Return the [X, Y] coordinate for the center point of the cell that contains the specified text.  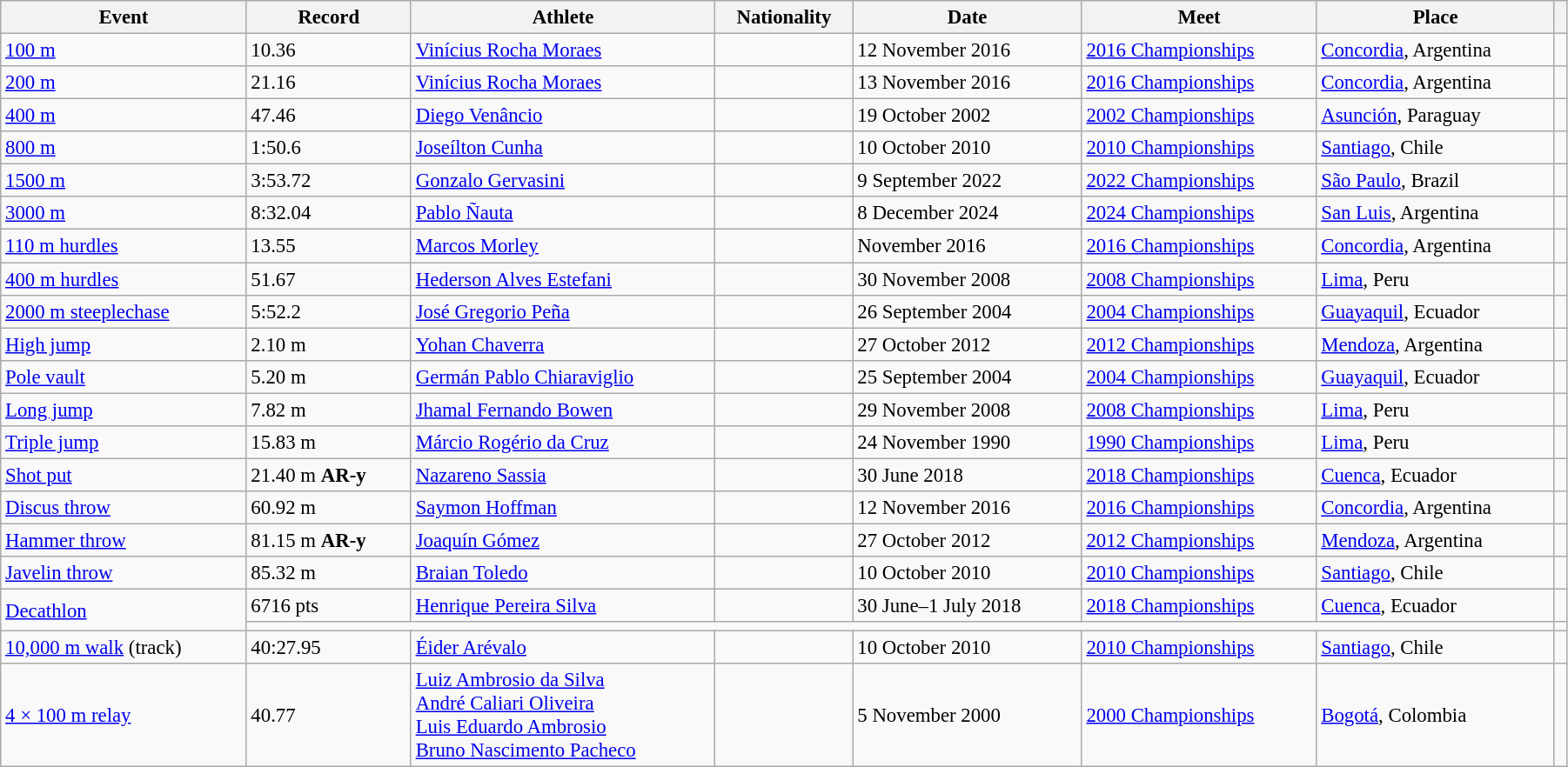
2000 Championships [1199, 715]
Javelin throw [124, 573]
2024 Championships [1199, 213]
Pablo Ñauta [562, 213]
13 November 2016 [968, 83]
6716 pts [329, 606]
8 December 2024 [968, 213]
26 September 2004 [968, 311]
Athlete [562, 17]
7.82 m [329, 410]
2.10 m [329, 344]
51.67 [329, 279]
Joseílton Cunha [562, 148]
800 m [124, 148]
60.92 m [329, 508]
4 × 100 m relay [124, 715]
3:53.72 [329, 181]
Record [329, 17]
Marcos Morley [562, 246]
High jump [124, 344]
30 June–1 July 2018 [968, 606]
81.15 m AR-y [329, 540]
85.32 m [329, 573]
30 June 2018 [968, 475]
São Paulo, Brazil [1436, 181]
November 2016 [968, 246]
24 November 1990 [968, 443]
40:27.95 [329, 648]
Diego Venâncio [562, 116]
1990 Championships [1199, 443]
Márcio Rogério da Cruz [562, 443]
Joaquín Gómez [562, 540]
110 m hurdles [124, 246]
40.77 [329, 715]
5:52.2 [329, 311]
2002 Championships [1199, 116]
47.46 [329, 116]
Decathlon [124, 610]
Hederson Alves Estefani [562, 279]
13.55 [329, 246]
25 September 2004 [968, 377]
5.20 m [329, 377]
Éider Arévalo [562, 648]
Date [968, 17]
29 November 2008 [968, 410]
8:32.04 [329, 213]
Discus throw [124, 508]
15.83 m [329, 443]
30 November 2008 [968, 279]
Triple jump [124, 443]
Nationality [784, 17]
200 m [124, 83]
21.16 [329, 83]
Gonzalo Gervasini [562, 181]
1:50.6 [329, 148]
400 m [124, 116]
Long jump [124, 410]
10,000 m walk (track) [124, 648]
Braian Toledo [562, 573]
9 September 2022 [968, 181]
Hammer throw [124, 540]
Pole vault [124, 377]
José Gregorio Peña [562, 311]
Saymon Hoffman [562, 508]
Nazareno Sassia [562, 475]
1500 m [124, 181]
Henrique Pereira Silva [562, 606]
Event [124, 17]
19 October 2002 [968, 116]
Luiz Ambrosio da SilvaAndré Caliari OliveiraLuis Eduardo AmbrosioBruno Nascimento Pacheco [562, 715]
10.36 [329, 50]
5 November 2000 [968, 715]
Germán Pablo Chiaraviglio [562, 377]
Asunción, Paraguay [1436, 116]
Bogotá, Colombia [1436, 715]
21.40 m AR-y [329, 475]
3000 m [124, 213]
Yohan Chaverra [562, 344]
Jhamal Fernando Bowen [562, 410]
Place [1436, 17]
San Luis, Argentina [1436, 213]
2000 m steeplechase [124, 311]
2022 Championships [1199, 181]
Meet [1199, 17]
Shot put [124, 475]
100 m [124, 50]
400 m hurdles [124, 279]
